Return the (x, y) coordinate for the center point of the cell that contains the specified text.  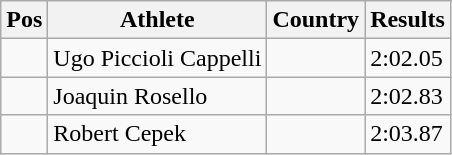
Country (316, 20)
Robert Cepek (158, 134)
Pos (24, 20)
Results (408, 20)
2:03.87 (408, 134)
2:02.83 (408, 96)
2:02.05 (408, 58)
Joaquin Rosello (158, 96)
Athlete (158, 20)
Ugo Piccioli Cappelli (158, 58)
